Scan for the cell matching the given text and deliver its [x, y] coordinate at center. 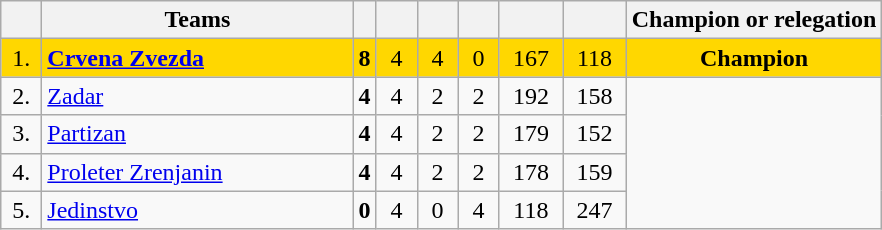
247 [595, 210]
192 [531, 96]
Champion [754, 58]
4. [22, 172]
159 [595, 172]
Proleter Zrenjanin [198, 172]
Champion or relegation [754, 20]
2. [22, 96]
Jedinstvo [198, 210]
Teams [198, 20]
178 [531, 172]
3. [22, 134]
5. [22, 210]
158 [595, 96]
152 [595, 134]
Partizan [198, 134]
Crvena Zvezda [198, 58]
179 [531, 134]
167 [531, 58]
8 [364, 58]
Zadar [198, 96]
1. [22, 58]
